Detect which cell encompasses the target text, then output its (x, y) center coordinate. 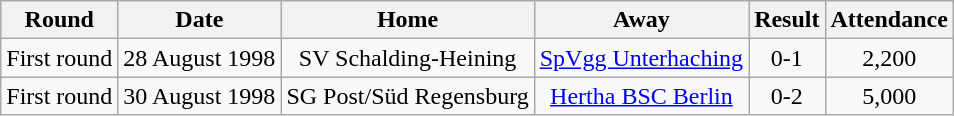
Hertha BSC Berlin (641, 96)
28 August 1998 (200, 58)
Date (200, 20)
SV Schalding-Heining (408, 58)
Round (60, 20)
30 August 1998 (200, 96)
Result (787, 20)
SpVgg Unterhaching (641, 58)
Away (641, 20)
2,200 (889, 58)
0-1 (787, 58)
5,000 (889, 96)
0-2 (787, 96)
Attendance (889, 20)
SG Post/Süd Regensburg (408, 96)
Home (408, 20)
